Locate the cell with the specified text and output its (X, Y) center coordinate. 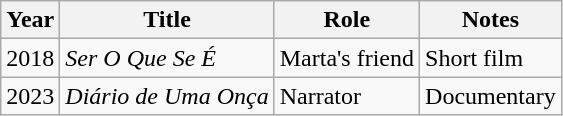
Role (346, 20)
2023 (30, 96)
Year (30, 20)
Ser O Que Se É (167, 58)
Documentary (491, 96)
Notes (491, 20)
Diário de Uma Onça (167, 96)
Marta's friend (346, 58)
Title (167, 20)
2018 (30, 58)
Short film (491, 58)
Narrator (346, 96)
